Return (x, y) of the center of cell containing provided text 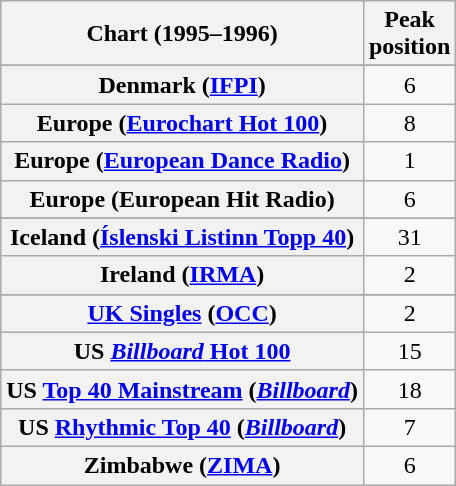
Chart (1995–1996) (182, 34)
Iceland (Íslenski Listinn Topp 40) (182, 237)
7 (409, 427)
1 (409, 161)
8 (409, 123)
15 (409, 351)
Ireland (IRMA) (182, 275)
US Billboard Hot 100 (182, 351)
Europe (Eurochart Hot 100) (182, 123)
Zimbabwe (ZIMA) (182, 465)
US Rhythmic Top 40 (Billboard) (182, 427)
Denmark (IFPI) (182, 85)
18 (409, 389)
Peakposition (409, 34)
UK Singles (OCC) (182, 313)
31 (409, 237)
US Top 40 Mainstream (Billboard) (182, 389)
Europe (European Hit Radio) (182, 199)
Europe (European Dance Radio) (182, 161)
